Pinpoint the cell where the given text exists, returning its (X, Y) midpoint coordinate. 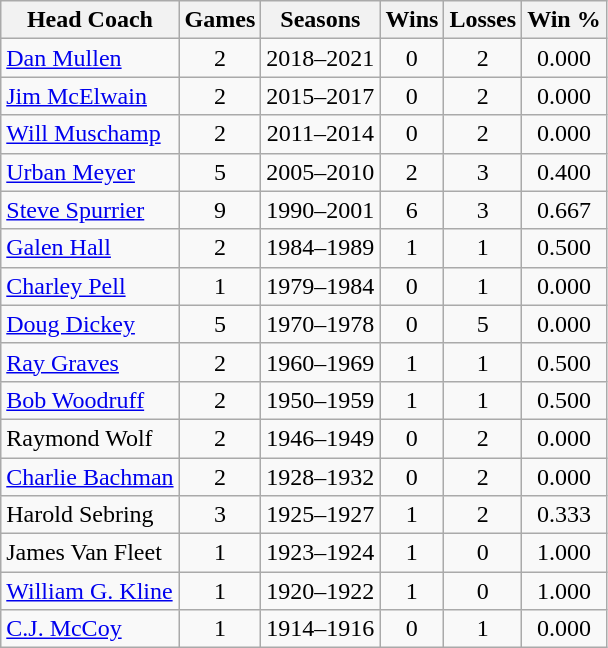
Harold Sebring (90, 515)
1928–1932 (320, 477)
1946–1949 (320, 438)
William G. Kline (90, 591)
Charlie Bachman (90, 477)
Head Coach (90, 20)
6 (412, 210)
1960–1969 (320, 362)
2005–2010 (320, 172)
0.400 (564, 172)
Charley Pell (90, 286)
2011–2014 (320, 134)
0.333 (564, 515)
1914–1916 (320, 629)
Win % (564, 20)
James Van Fleet (90, 553)
1950–1959 (320, 400)
2018–2021 (320, 58)
Losses (483, 20)
Games (220, 20)
Ray Graves (90, 362)
Jim McElwain (90, 96)
1920–1922 (320, 591)
2015–2017 (320, 96)
1925–1927 (320, 515)
1979–1984 (320, 286)
Bob Woodruff (90, 400)
C.J. McCoy (90, 629)
0.667 (564, 210)
9 (220, 210)
1970–1978 (320, 324)
Steve Spurrier (90, 210)
1923–1924 (320, 553)
Will Muschamp (90, 134)
1990–2001 (320, 210)
Dan Mullen (90, 58)
Galen Hall (90, 248)
Doug Dickey (90, 324)
Urban Meyer (90, 172)
1984–1989 (320, 248)
Wins (412, 20)
Seasons (320, 20)
Raymond Wolf (90, 438)
